Identify which cell holds the provided text, then report its (x, y) central coordinate. 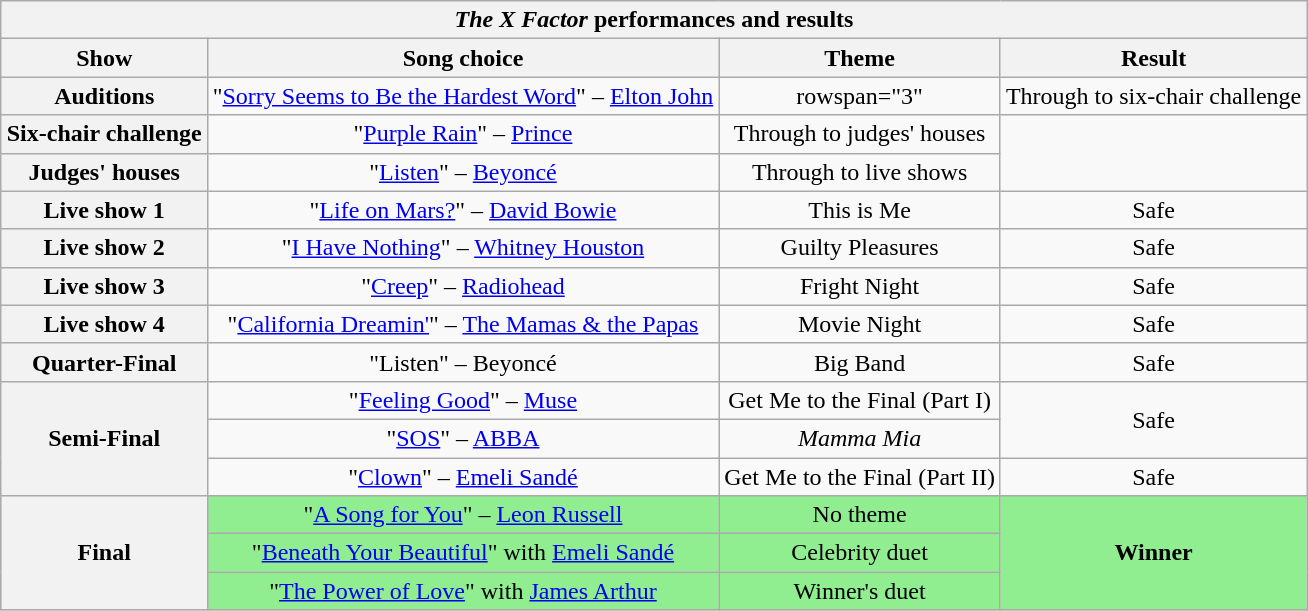
Through to six-chair challenge (1153, 96)
"Feeling Good" – Muse (463, 400)
Final (104, 553)
Through to judges' houses (860, 134)
Get Me to the Final (Part II) (860, 477)
Song choice (463, 58)
No theme (860, 515)
"A Song for You" – Leon Russell (463, 515)
"The Power of Love" with James Arthur (463, 591)
"Purple Rain" – Prince (463, 134)
rowspan="3" (860, 96)
Auditions (104, 96)
"I Have Nothing" – Whitney Houston (463, 248)
Live show 2 (104, 248)
Through to live shows (860, 172)
Guilty Pleasures (860, 248)
"Clown" – Emeli Sandé (463, 477)
The X Factor performances and results (654, 20)
Live show 3 (104, 286)
Live show 4 (104, 324)
Quarter-Final (104, 362)
Winner's duet (860, 591)
Fright Night (860, 286)
Six-chair challenge (104, 134)
"Life on Mars?" – David Bowie (463, 210)
"Sorry Seems to Be the Hardest Word" – Elton John (463, 96)
Get Me to the Final (Part I) (860, 400)
Big Band (860, 362)
Judges' houses (104, 172)
"California Dreamin'" – The Mamas & the Papas (463, 324)
Winner (1153, 553)
Live show 1 (104, 210)
Result (1153, 58)
Celebrity duet (860, 553)
"Creep" – Radiohead (463, 286)
"SOS" – ABBA (463, 438)
Mamma Mia (860, 438)
Semi-Final (104, 438)
"Beneath Your Beautiful" with Emeli Sandé (463, 553)
Movie Night (860, 324)
Theme (860, 58)
Show (104, 58)
This is Me (860, 210)
